For the text-containing cell, return its midpoint in [x, y] coordinate format. 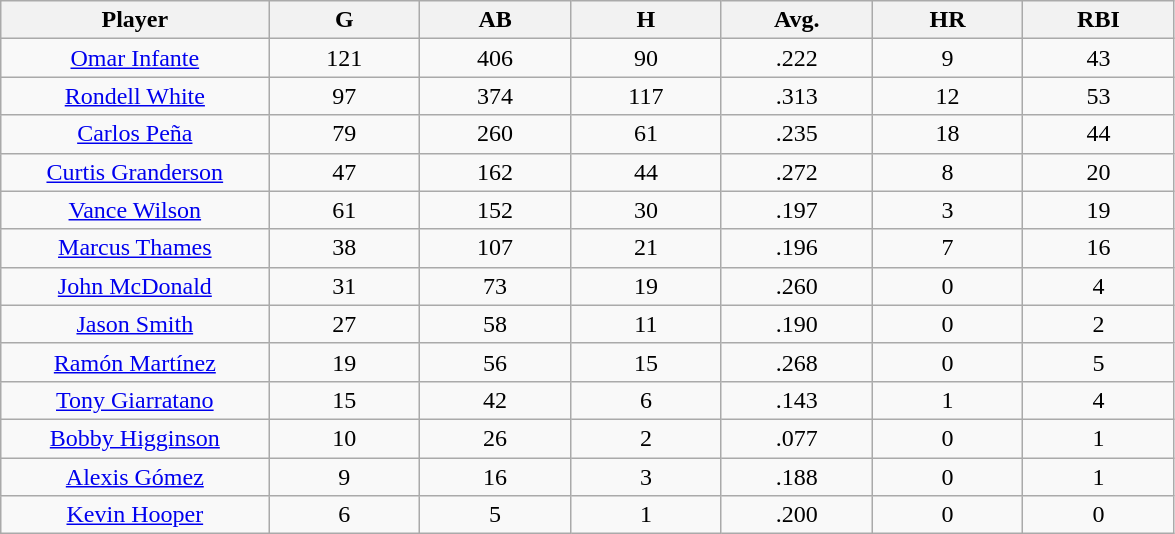
Kevin Hooper [135, 515]
8 [948, 172]
374 [496, 96]
Carlos Peña [135, 134]
53 [1098, 96]
31 [344, 286]
79 [344, 134]
RBI [1098, 20]
56 [496, 362]
.200 [796, 515]
Omar Infante [135, 58]
121 [344, 58]
John McDonald [135, 286]
Rondell White [135, 96]
.188 [796, 477]
.313 [796, 96]
Vance Wilson [135, 210]
20 [1098, 172]
AB [496, 20]
.268 [796, 362]
.260 [796, 286]
97 [344, 96]
26 [496, 438]
406 [496, 58]
43 [1098, 58]
.222 [796, 58]
12 [948, 96]
H [646, 20]
10 [344, 438]
117 [646, 96]
27 [344, 324]
HR [948, 20]
Curtis Granderson [135, 172]
.077 [796, 438]
30 [646, 210]
Marcus Thames [135, 248]
152 [496, 210]
Bobby Higginson [135, 438]
58 [496, 324]
.197 [796, 210]
Alexis Gómez [135, 477]
.143 [796, 400]
260 [496, 134]
90 [646, 58]
Jason Smith [135, 324]
42 [496, 400]
21 [646, 248]
18 [948, 134]
Ramón Martínez [135, 362]
7 [948, 248]
.190 [796, 324]
38 [344, 248]
11 [646, 324]
162 [496, 172]
73 [496, 286]
.272 [796, 172]
G [344, 20]
47 [344, 172]
107 [496, 248]
Avg. [796, 20]
Tony Giarratano [135, 400]
Player [135, 20]
.235 [796, 134]
.196 [796, 248]
